Extract the (X, Y) coordinate from the center of the cell holding the provided text.  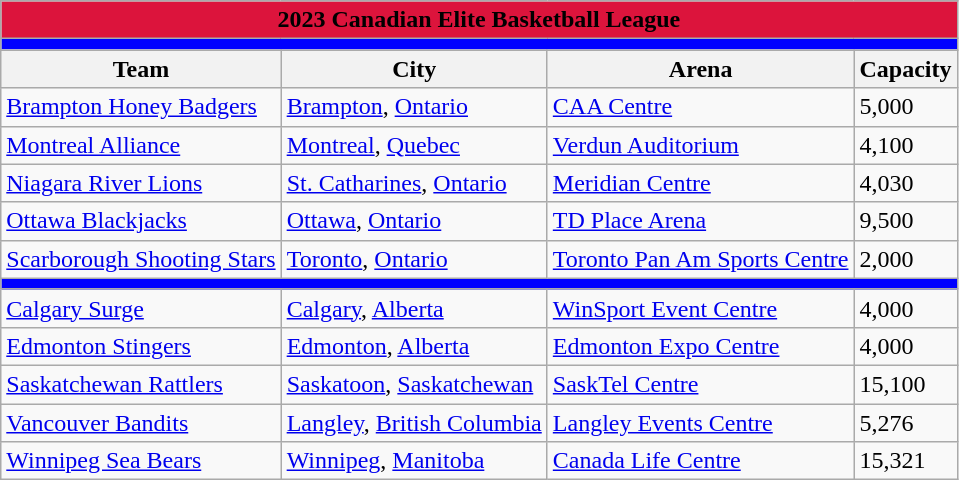
Winnipeg, Manitoba (414, 461)
5,276 (906, 423)
Langley Events Centre (700, 423)
4,030 (906, 183)
Brampton, Ontario (414, 107)
4,100 (906, 145)
SaskTel Centre (700, 384)
Edmonton, Alberta (414, 346)
Scarborough Shooting Stars (141, 259)
Edmonton Expo Centre (700, 346)
Arena (700, 69)
9,500 (906, 221)
Canada Life Centre (700, 461)
Edmonton Stingers (141, 346)
2,000 (906, 259)
Capacity (906, 69)
Brampton Honey Badgers (141, 107)
Ottawa Blackjacks (141, 221)
WinSport Event Centre (700, 308)
Montreal, Quebec (414, 145)
City (414, 69)
CAA Centre (700, 107)
St. Catharines, Ontario (414, 183)
Ottawa, Ontario (414, 221)
2023 Canadian Elite Basketball League (479, 20)
Langley, British Columbia (414, 423)
5,000 (906, 107)
Montreal Alliance (141, 145)
Saskatoon, Saskatchewan (414, 384)
15,100 (906, 384)
15,321 (906, 461)
Verdun Auditorium (700, 145)
Winnipeg Sea Bears (141, 461)
Toronto Pan Am Sports Centre (700, 259)
Vancouver Bandits (141, 423)
Toronto, Ontario (414, 259)
Niagara River Lions (141, 183)
Calgary Surge (141, 308)
Saskatchewan Rattlers (141, 384)
Meridian Centre (700, 183)
TD Place Arena (700, 221)
Team (141, 69)
Calgary, Alberta (414, 308)
